Identify which cell holds the provided text, then report its [X, Y] central coordinate. 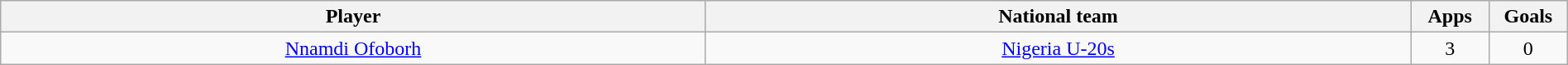
Nigeria U-20s [1059, 48]
Nnamdi Ofoborh [354, 48]
3 [1451, 48]
0 [1528, 48]
Apps [1451, 17]
Player [354, 17]
National team [1059, 17]
Goals [1528, 17]
